Output the (X, Y) coordinate of the center of the cell containing the given text.  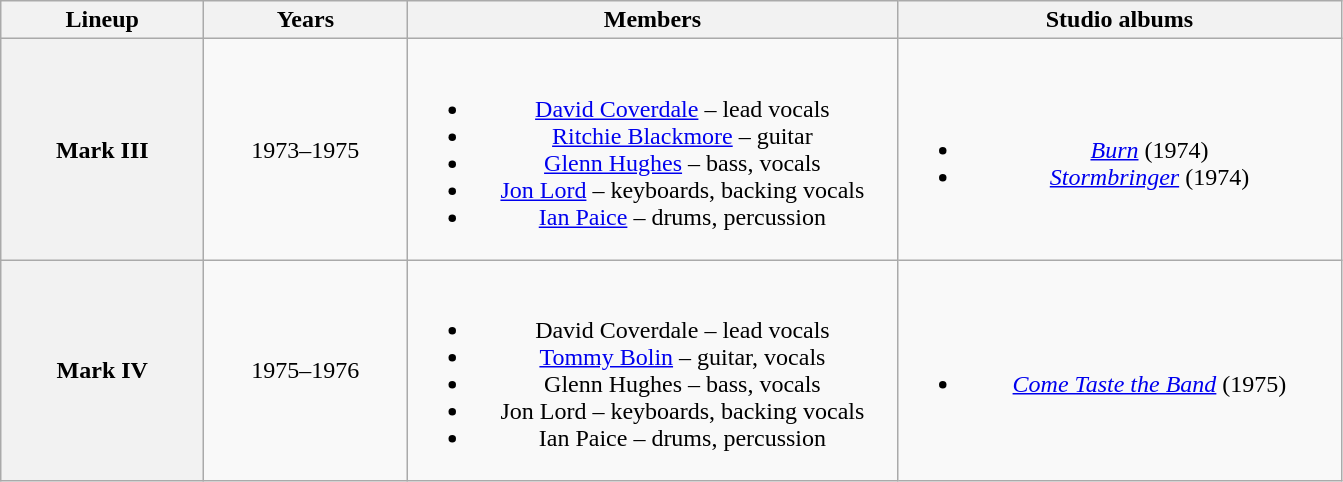
Studio albums (1120, 20)
Mark IV (102, 370)
Mark III (102, 150)
David Coverdale – lead vocalsTommy Bolin – guitar, vocalsGlenn Hughes – bass, vocalsJon Lord – keyboards, backing vocalsIan Paice – drums, percussion (652, 370)
Burn (1974)Stormbringer (1974) (1120, 150)
Lineup (102, 20)
David Coverdale – lead vocalsRitchie Blackmore – guitarGlenn Hughes – bass, vocalsJon Lord – keyboards, backing vocalsIan Paice – drums, percussion (652, 150)
Come Taste the Band (1975) (1120, 370)
Members (652, 20)
Years (306, 20)
1975–1976 (306, 370)
1973–1975 (306, 150)
